Scan for the cell matching the given text and deliver its [x, y] coordinate at center. 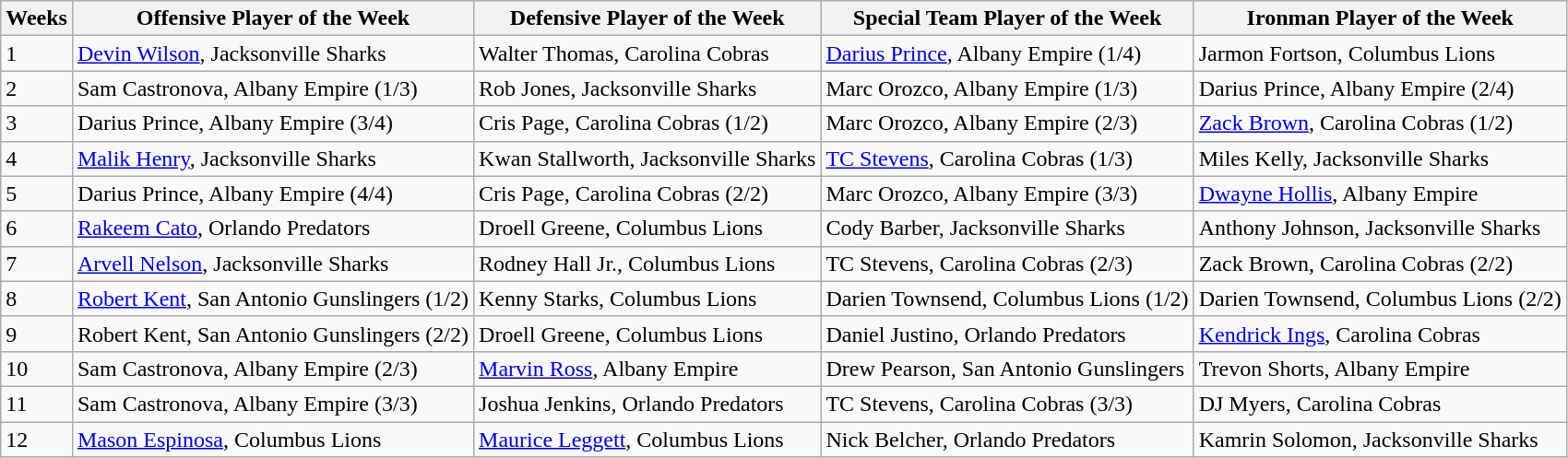
Offensive Player of the Week [273, 18]
Darius Prince, Albany Empire (2/4) [1380, 88]
Rob Jones, Jacksonville Sharks [647, 88]
Jarmon Fortson, Columbus Lions [1380, 53]
Marc Orozco, Albany Empire (3/3) [1007, 194]
Mason Espinosa, Columbus Lions [273, 440]
Kendrick Ings, Carolina Cobras [1380, 334]
Joshua Jenkins, Orlando Predators [647, 404]
Kamrin Solomon, Jacksonville Sharks [1380, 440]
TC Stevens, Carolina Cobras (3/3) [1007, 404]
2 [37, 88]
Kenny Starks, Columbus Lions [647, 299]
Zack Brown, Carolina Cobras (1/2) [1380, 123]
4 [37, 159]
Darius Prince, Albany Empire (3/4) [273, 123]
Darien Townsend, Columbus Lions (2/2) [1380, 299]
Darien Townsend, Columbus Lions (1/2) [1007, 299]
11 [37, 404]
Sam Castronova, Albany Empire (2/3) [273, 369]
Defensive Player of the Week [647, 18]
Rakeem Cato, Orlando Predators [273, 229]
1 [37, 53]
Miles Kelly, Jacksonville Sharks [1380, 159]
Drew Pearson, San Antonio Gunslingers [1007, 369]
Daniel Justino, Orlando Predators [1007, 334]
Maurice Leggett, Columbus Lions [647, 440]
Special Team Player of the Week [1007, 18]
Robert Kent, San Antonio Gunslingers (2/2) [273, 334]
9 [37, 334]
Marc Orozco, Albany Empire (1/3) [1007, 88]
8 [37, 299]
Arvell Nelson, Jacksonville Sharks [273, 264]
Kwan Stallworth, Jacksonville Sharks [647, 159]
Sam Castronova, Albany Empire (1/3) [273, 88]
Sam Castronova, Albany Empire (3/3) [273, 404]
Ironman Player of the Week [1380, 18]
Darius Prince, Albany Empire (1/4) [1007, 53]
Malik Henry, Jacksonville Sharks [273, 159]
DJ Myers, Carolina Cobras [1380, 404]
Darius Prince, Albany Empire (4/4) [273, 194]
Dwayne Hollis, Albany Empire [1380, 194]
3 [37, 123]
TC Stevens, Carolina Cobras (1/3) [1007, 159]
Cris Page, Carolina Cobras (2/2) [647, 194]
TC Stevens, Carolina Cobras (2/3) [1007, 264]
6 [37, 229]
12 [37, 440]
Zack Brown, Carolina Cobras (2/2) [1380, 264]
Trevon Shorts, Albany Empire [1380, 369]
Robert Kent, San Antonio Gunslingers (1/2) [273, 299]
10 [37, 369]
Marvin Ross, Albany Empire [647, 369]
Rodney Hall Jr., Columbus Lions [647, 264]
Weeks [37, 18]
Cody Barber, Jacksonville Sharks [1007, 229]
Anthony Johnson, Jacksonville Sharks [1380, 229]
Nick Belcher, Orlando Predators [1007, 440]
5 [37, 194]
Walter Thomas, Carolina Cobras [647, 53]
Cris Page, Carolina Cobras (1/2) [647, 123]
Devin Wilson, Jacksonville Sharks [273, 53]
Marc Orozco, Albany Empire (2/3) [1007, 123]
7 [37, 264]
